Determine the (x, y) coordinate at the center of the cell enclosing the given text.  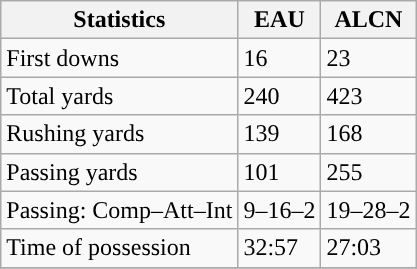
9–16–2 (280, 210)
Passing yards (120, 172)
19–28–2 (368, 210)
27:03 (368, 248)
Statistics (120, 20)
First downs (120, 58)
32:57 (280, 248)
240 (280, 96)
EAU (280, 20)
Passing: Comp–Att–Int (120, 210)
255 (368, 172)
16 (280, 58)
23 (368, 58)
Total yards (120, 96)
Time of possession (120, 248)
101 (280, 172)
423 (368, 96)
168 (368, 134)
139 (280, 134)
ALCN (368, 20)
Rushing yards (120, 134)
